Identify which cell holds the provided text, then report its [x, y] central coordinate. 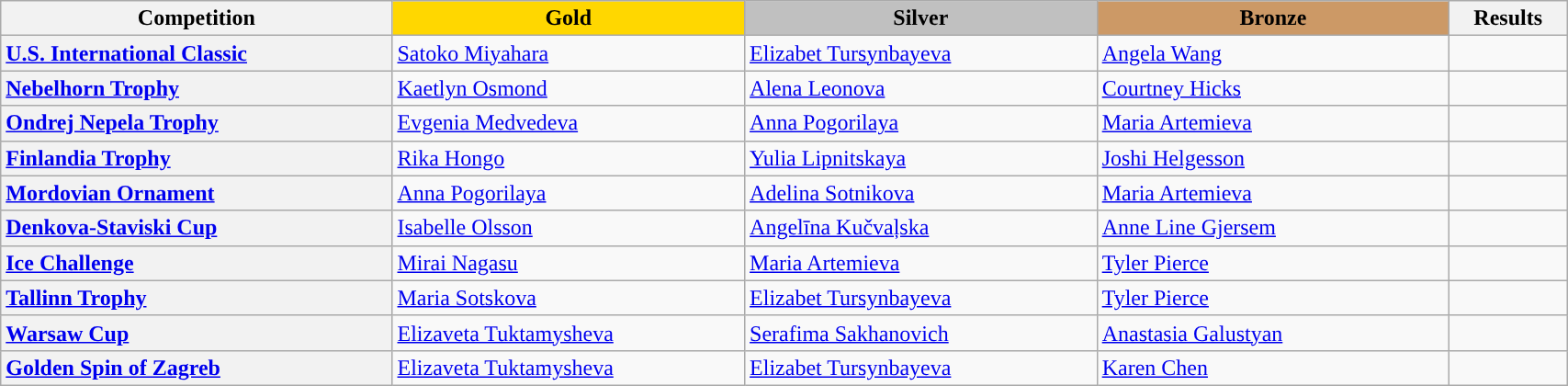
Anne Line Gjersem [1273, 228]
Mordovian Ornament [197, 193]
Satoko Miyahara [569, 53]
Golden Spin of Zagreb [197, 368]
Bronze [1273, 18]
Angelīna Kučvaļska [921, 228]
Maria Sotskova [569, 298]
Joshi Helgesson [1273, 158]
Serafima Sakhanovich [921, 333]
Silver [921, 18]
Evgenia Medvedeva [569, 123]
Adelina Sotnikova [921, 193]
Finlandia Trophy [197, 158]
Alena Leonova [921, 88]
Ice Challenge [197, 263]
Competition [197, 18]
Warsaw Cup [197, 333]
Denkova-Staviski Cup [197, 228]
Mirai Nagasu [569, 263]
Angela Wang [1273, 53]
Karen Chen [1273, 368]
Ondrej Nepela Trophy [197, 123]
U.S. International Classic [197, 53]
Courtney Hicks [1273, 88]
Tallinn Trophy [197, 298]
Anastasia Galustyan [1273, 333]
Kaetlyn Osmond [569, 88]
Rika Hongo [569, 158]
Nebelhorn Trophy [197, 88]
Yulia Lipnitskaya [921, 158]
Gold [569, 18]
Results [1508, 18]
Isabelle Olsson [569, 228]
